Scan for the cell matching the given text and deliver its [X, Y] coordinate at center. 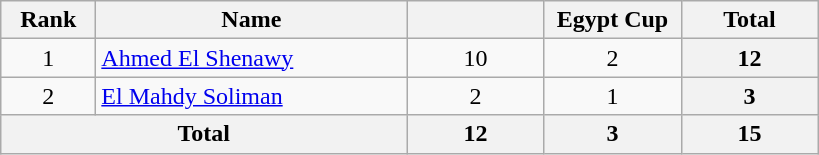
15 [750, 134]
Ahmed El Shenawy [252, 58]
10 [476, 58]
El Mahdy Soliman [252, 96]
Rank [48, 20]
Name [252, 20]
Egypt Cup [612, 20]
